From the cell containing the given text, extract its center point as [x, y] coordinate. 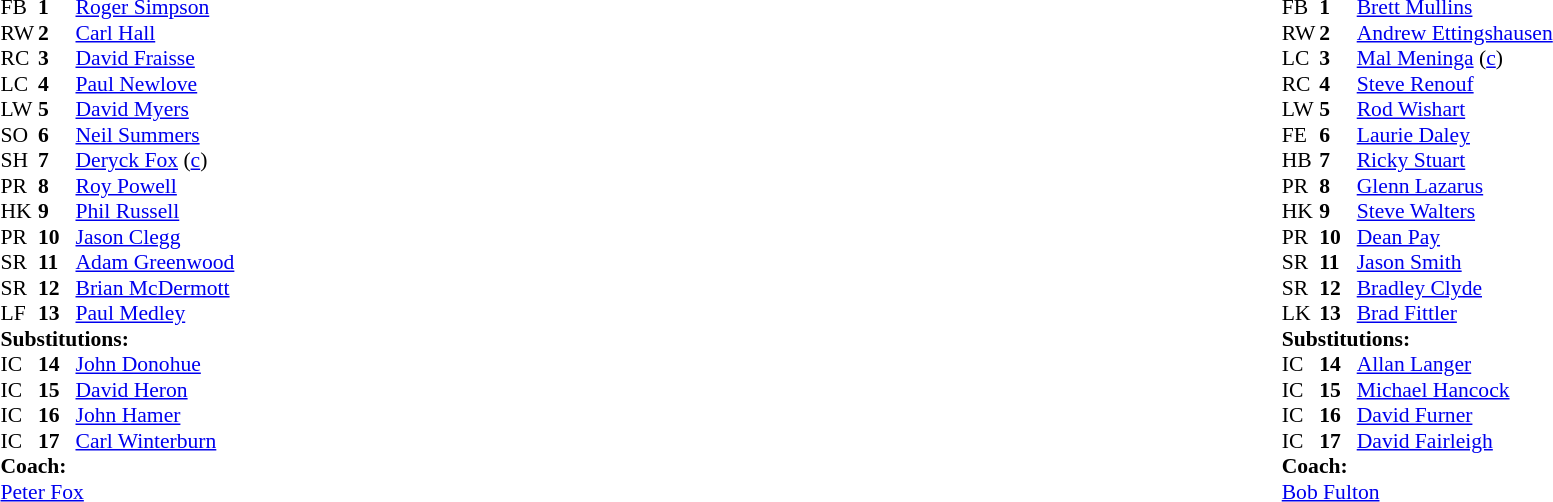
Adam Greenwood [156, 263]
Michael Hancock [1455, 390]
Allan Langer [1455, 365]
Glenn Lazarus [1455, 186]
Roy Powell [156, 186]
Ricky Stuart [1455, 161]
SH [19, 161]
Jason Clegg [156, 237]
Paul Newlove [156, 84]
FE [1301, 135]
David Fairleigh [1455, 441]
LK [1301, 313]
Andrew Ettingshausen [1455, 33]
David Myers [156, 109]
SO [19, 135]
David Heron [156, 390]
Laurie Daley [1455, 135]
Mal Meninga (c) [1455, 59]
Deryck Fox (c) [156, 161]
John Donohue [156, 365]
Brad Fittler [1455, 313]
Bradley Clyde [1455, 288]
David Furner [1455, 415]
Neil Summers [156, 135]
LF [19, 313]
Phil Russell [156, 211]
Dean Pay [1455, 237]
HB [1301, 161]
Carl Hall [156, 33]
Jason Smith [1455, 263]
David Fraisse [156, 59]
Rod Wishart [1455, 109]
Brian McDermott [156, 288]
Carl Winterburn [156, 441]
Steve Renouf [1455, 84]
Paul Medley [156, 313]
Steve Walters [1455, 211]
John Hamer [156, 415]
